Return the (X, Y) coordinate for the center point of the cell that contains the specified text.  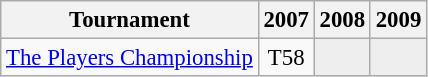
T58 (286, 58)
2007 (286, 20)
The Players Championship (130, 58)
Tournament (130, 20)
2009 (398, 20)
2008 (342, 20)
